Search for the cell housing the specified text and yield its (X, Y) center coordinate. 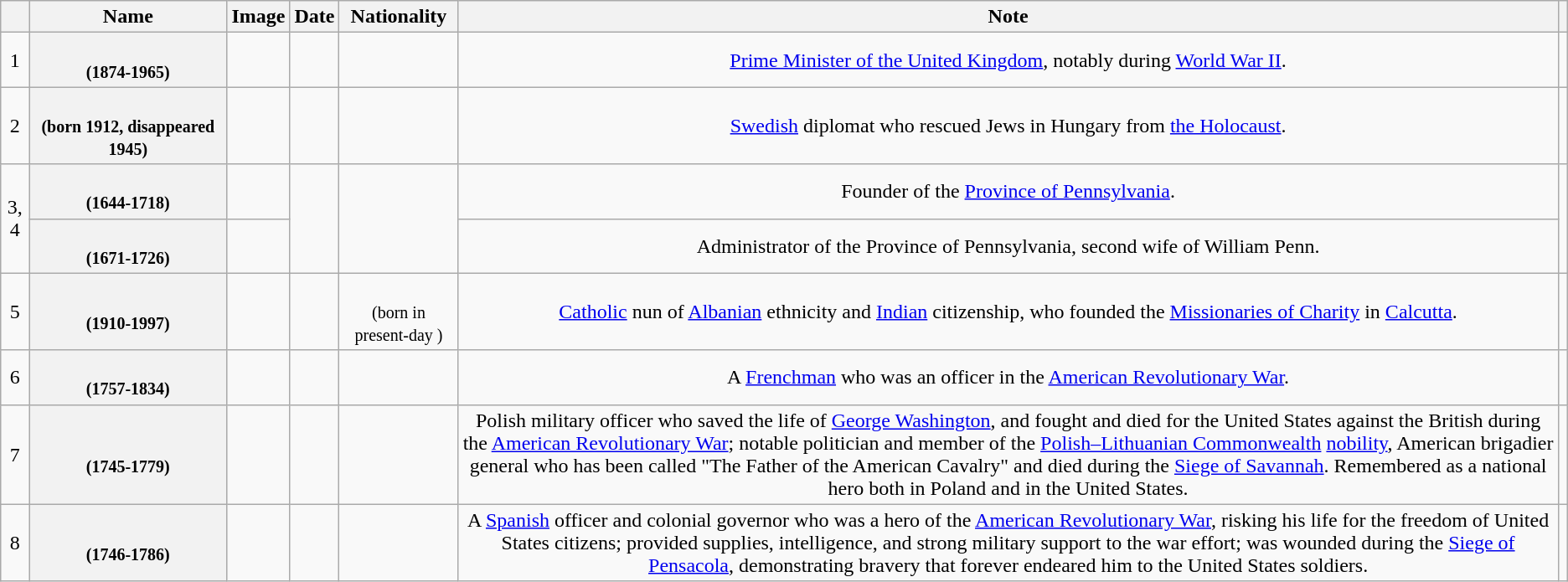
(1757-1834) (128, 377)
(1874-1965) (128, 60)
Note (1008, 17)
Name (128, 17)
(1671-1726) (128, 246)
2 (15, 126)
Image (258, 17)
Swedish diplomat who rescued Jews in Hungary from the Holocaust. (1008, 126)
3, 4 (15, 219)
7 (15, 454)
Nationality (399, 17)
5 (15, 312)
8 (15, 543)
Founder of the Province of Pennsylvania. (1008, 191)
A Frenchman who was an officer in the American Revolutionary War. (1008, 377)
Prime Minister of the United Kingdom, notably during World War II. (1008, 60)
1 (15, 60)
(1910-1997) (128, 312)
(1644-1718) (128, 191)
(1746-1786) (128, 543)
(1745-1779) (128, 454)
Administrator of the Province of Pennsylvania, second wife of William Penn. (1008, 246)
(born in present-day ) (399, 312)
Date (315, 17)
6 (15, 377)
Catholic nun of Albanian ethnicity and Indian citizenship, who founded the Missionaries of Charity in Calcutta. (1008, 312)
(born 1912, disappeared 1945) (128, 126)
